Detect which cell encompasses the target text, then output its [X, Y] center coordinate. 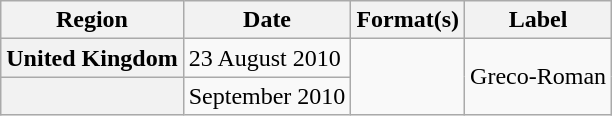
Date [267, 20]
Format(s) [408, 20]
23 August 2010 [267, 58]
Region [92, 20]
September 2010 [267, 96]
Label [538, 20]
United Kingdom [92, 58]
Greco-Roman [538, 77]
